Extract the [X, Y] coordinate from the center of the cell holding the provided text.  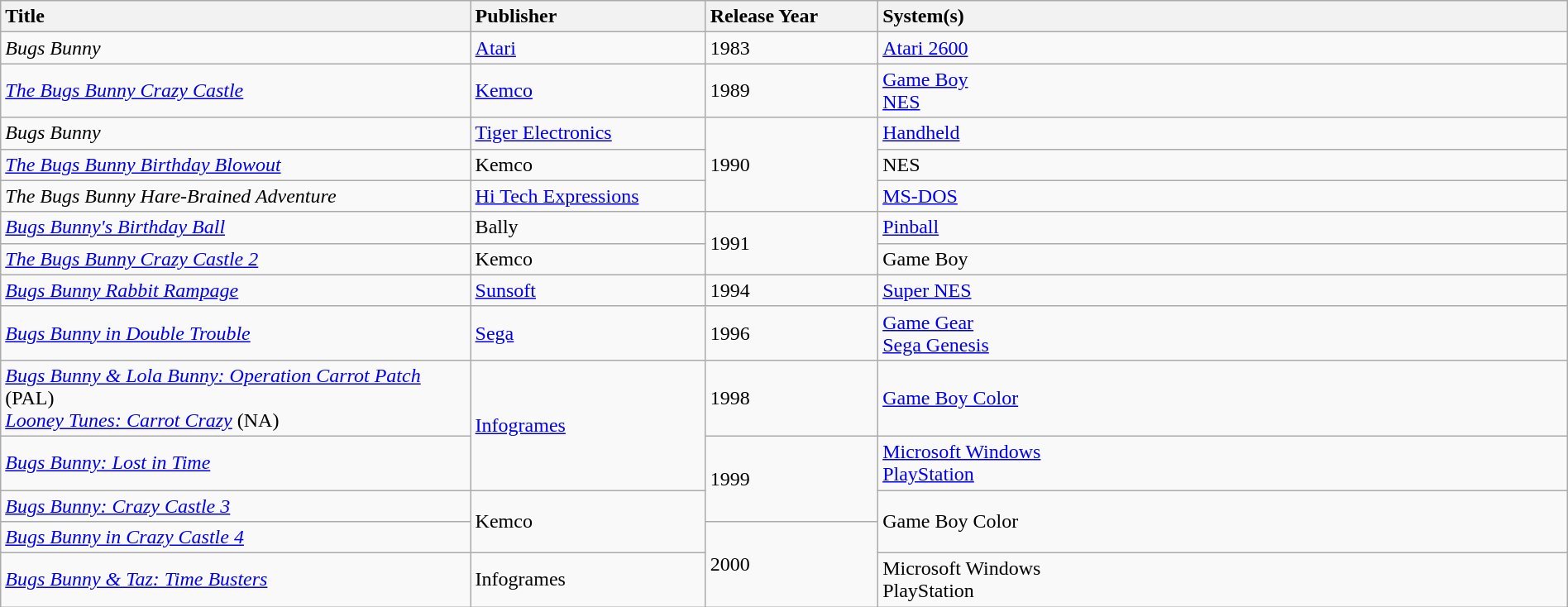
Sunsoft [588, 290]
1996 [791, 332]
Title [236, 17]
1983 [791, 48]
The Bugs Bunny Birthday Blowout [236, 165]
The Bugs Bunny Hare-Brained Adventure [236, 196]
Bugs Bunny & Taz: Time Busters [236, 581]
Bally [588, 227]
Super NES [1223, 290]
The Bugs Bunny Crazy Castle 2 [236, 259]
Hi Tech Expressions [588, 196]
Bugs Bunny's Birthday Ball [236, 227]
The Bugs Bunny Crazy Castle [236, 91]
Atari 2600 [1223, 48]
1999 [791, 478]
System(s) [1223, 17]
1991 [791, 243]
Game BoyNES [1223, 91]
Publisher [588, 17]
1998 [791, 398]
Bugs Bunny: Crazy Castle 3 [236, 505]
Atari [588, 48]
Bugs Bunny & Lola Bunny: Operation Carrot Patch (PAL)Looney Tunes: Carrot Crazy (NA) [236, 398]
2000 [791, 564]
Handheld [1223, 133]
1989 [791, 91]
Bugs Bunny: Lost in Time [236, 463]
Game Boy [1223, 259]
Bugs Bunny Rabbit Rampage [236, 290]
Tiger Electronics [588, 133]
MS-DOS [1223, 196]
Sega [588, 332]
Bugs Bunny in Double Trouble [236, 332]
NES [1223, 165]
1994 [791, 290]
Game GearSega Genesis [1223, 332]
Release Year [791, 17]
Bugs Bunny in Crazy Castle 4 [236, 538]
Pinball [1223, 227]
1990 [791, 165]
